Locate the cell with the specified text and output its [X, Y] center coordinate. 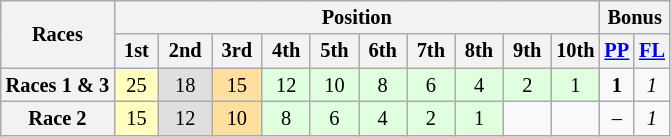
PP [618, 51]
– [618, 118]
18 [186, 85]
3rd [237, 51]
Position [356, 17]
9th [527, 51]
4th [286, 51]
Races 1 & 3 [58, 85]
8th [479, 51]
Bonus [635, 17]
7th [431, 51]
2nd [186, 51]
1st [136, 51]
Race 2 [58, 118]
FL [652, 51]
25 [136, 85]
6th [382, 51]
5th [334, 51]
10th [575, 51]
Races [58, 34]
